Search for the cell housing the specified text and yield its [X, Y] center coordinate. 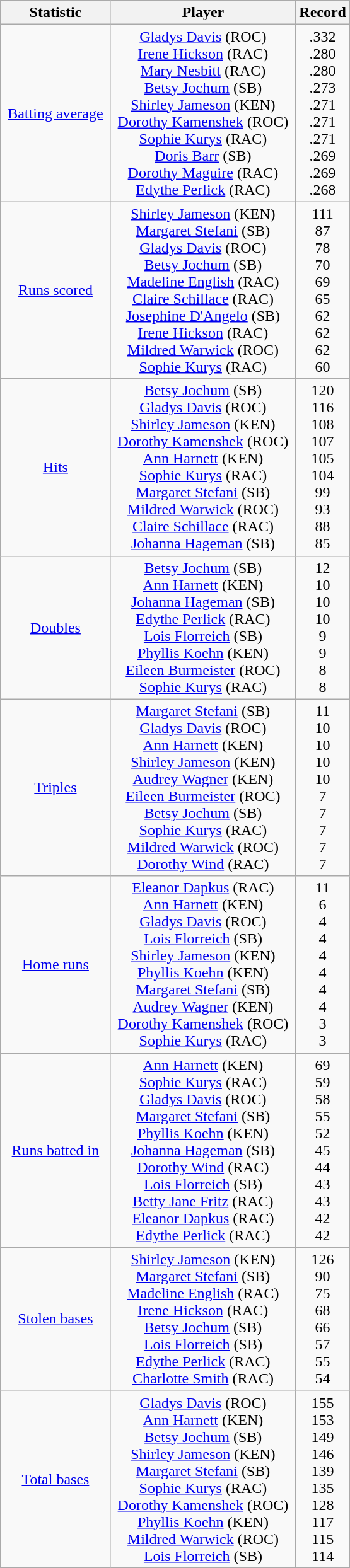
111877870696562626260 [323, 290]
1110 1010107 7777 [323, 788]
121010109988 [323, 628]
Hits [55, 468]
11644444433 [323, 964]
12011610810710510499938885 [323, 468]
Total bases [55, 1479]
6959585552454443434242 [323, 1150]
Batting average [55, 113]
Runs scored [55, 290]
Statistic [55, 13]
.332.280.280.273.271.271.271.269.269.268 [323, 113]
Doubles [55, 628]
Home runs [55, 964]
Record [323, 13]
12690756866575554 [323, 1318]
155153149146139135128117115114 [323, 1479]
Triples [55, 788]
Runs batted in [55, 1150]
Player [203, 13]
Stolen bases [55, 1318]
